Capture the cell that displays the provided text and extract its (X, Y) central coordinate. 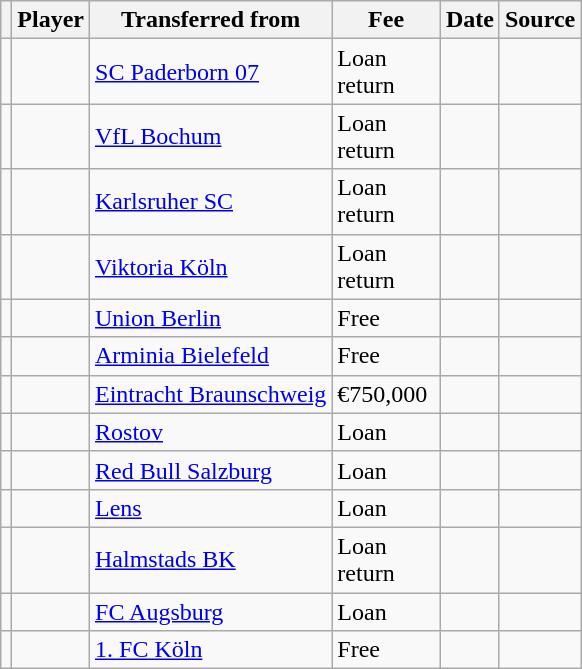
Eintracht Braunschweig (211, 394)
Halmstads BK (211, 560)
Rostov (211, 432)
€750,000 (386, 394)
Karlsruher SC (211, 202)
Union Berlin (211, 318)
1. FC Köln (211, 650)
Arminia Bielefeld (211, 356)
Transferred from (211, 20)
Player (51, 20)
FC Augsburg (211, 611)
SC Paderborn 07 (211, 72)
VfL Bochum (211, 136)
Source (540, 20)
Lens (211, 508)
Fee (386, 20)
Viktoria Köln (211, 266)
Red Bull Salzburg (211, 470)
Date (470, 20)
